Identify which cell holds the provided text, then report its (x, y) central coordinate. 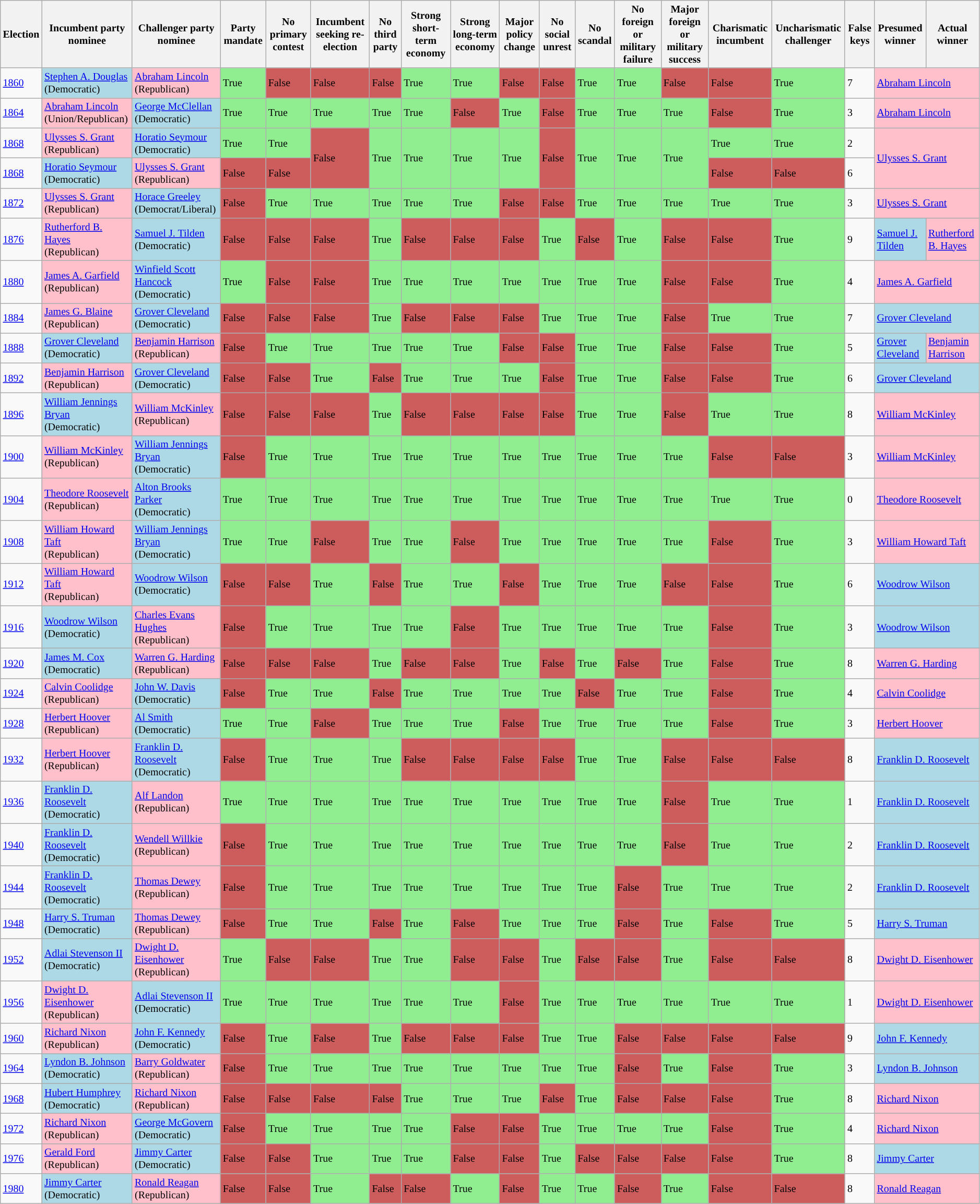
James A. Garfield (927, 282)
Uncharismatic challenger (808, 34)
Presumed winner (900, 34)
1932 (21, 759)
Major policy change (519, 34)
Calvin Coolidge (927, 693)
Hubert Humphrey(Democratic) (87, 1099)
1916 (21, 628)
Charismatic incumbent (740, 34)
James G. Blaine(Republican) (87, 318)
John W. Davis(Democratic) (176, 693)
Lyndon B. Johnson(Democratic) (87, 1068)
1864 (21, 113)
1964 (21, 1068)
1904 (21, 499)
Ronald Reagan (927, 1188)
1872 (21, 203)
1912 (21, 585)
Stephen A. Douglas(Democratic) (87, 84)
Incumbent party nominee (87, 34)
William Howard Taft (927, 542)
Theodore Roosevelt (927, 499)
Incumbent seeking re-election (340, 34)
Abraham Lincoln(Union/Republican) (87, 113)
Abraham Lincoln(Republican) (176, 84)
No social unrest (557, 34)
George McClellan(Democratic) (176, 113)
1968 (21, 1099)
No third party (385, 34)
1920 (21, 663)
1960 (21, 1039)
Harry S. Truman(Democratic) (87, 923)
Samuel J. Tilden (900, 239)
Wendell Willkie(Republican) (176, 845)
No scandal (595, 34)
James A. Garfield(Republican) (87, 282)
1956 (21, 1002)
0 (859, 499)
John F. Kennedy(Democratic) (176, 1039)
1972 (21, 1129)
1896 (21, 415)
Gerald Ford(Republican) (87, 1159)
Harry S. Truman (927, 923)
1928 (21, 724)
Alton Brooks Parker(Democratic) (176, 499)
1924 (21, 693)
Jimmy Carter (927, 1159)
1980 (21, 1188)
Lyndon B. Johnson (927, 1068)
Election (21, 34)
Rutherford B. Hayes (952, 239)
Rutherford B. Hayes(Republican) (87, 239)
Warren G. Harding(Republican) (176, 663)
1888 (21, 348)
1892 (21, 378)
1952 (21, 960)
1876 (21, 239)
1936 (21, 802)
1944 (21, 888)
Benjamin Harrison (952, 348)
Charles Evans Hughes(Republican) (176, 628)
1860 (21, 84)
Winfield Scott Hancock(Democratic) (176, 282)
No primary contest (288, 34)
Major foreign or military success (685, 34)
Al Smith(Democratic) (176, 724)
Party mandate (243, 34)
1976 (21, 1159)
George McGovern(Democratic) (176, 1129)
1884 (21, 318)
1900 (21, 457)
1880 (21, 282)
James M. Cox(Democratic) (87, 663)
Challenger party nominee (176, 34)
Barry Goldwater(Republican) (176, 1068)
Theodore Roosevelt(Republican) (87, 499)
No foreign or military failure (638, 34)
1908 (21, 542)
Warren G. Harding (927, 663)
Strong short-term economy (426, 34)
Actual winner (952, 34)
Ronald Reagan(Republican) (176, 1188)
False keys (859, 34)
Samuel J. Tilden(Democratic) (176, 239)
1940 (21, 845)
Strong long-term economy (475, 34)
Calvin Coolidge(Republican) (87, 693)
John F. Kennedy (927, 1039)
1948 (21, 923)
Horace Greeley(Democrat/Liberal) (176, 203)
Herbert Hoover (927, 724)
Alf Landon(Republican) (176, 802)
